Find where the given text appears and provide that cell's center as [x, y] coordinate. 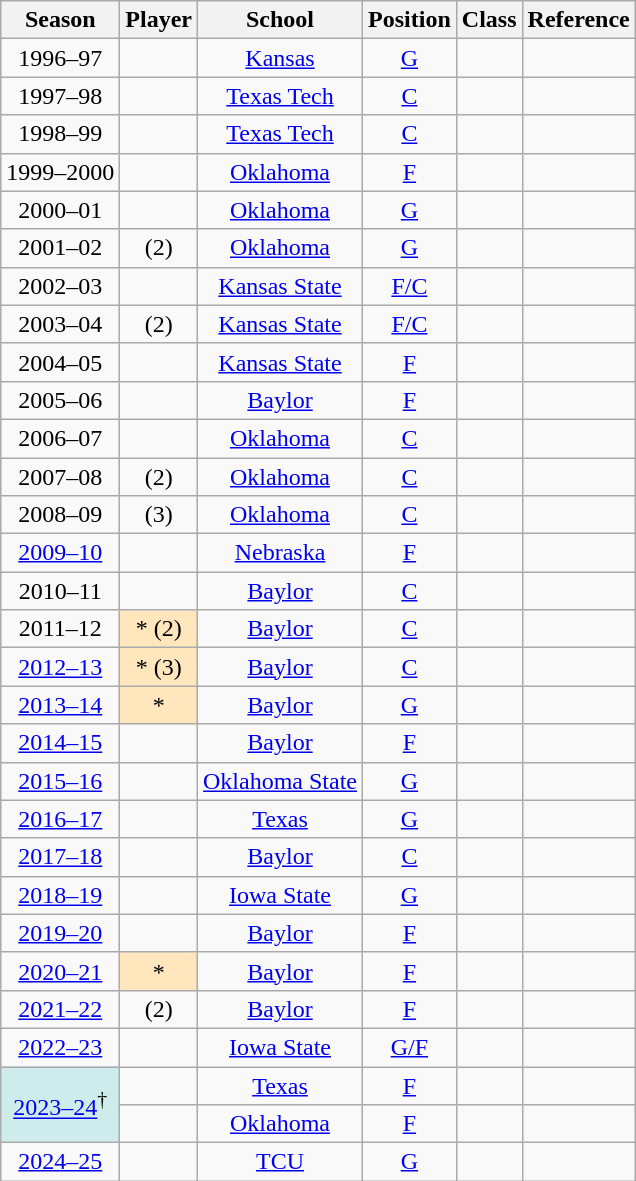
2013–14 [60, 705]
1996–97 [60, 58]
Player [159, 20]
2022–23 [60, 1047]
Position [410, 20]
2004–05 [60, 362]
2024–25 [60, 1162]
* (3) [159, 667]
2014–15 [60, 743]
2011–12 [60, 629]
2006–07 [60, 438]
2003–04 [60, 324]
2002–03 [60, 286]
2016–17 [60, 819]
2008–09 [60, 515]
2018–19 [60, 895]
(3) [159, 515]
2017–18 [60, 857]
Kansas [280, 58]
2023–24† [60, 1104]
1997–98 [60, 96]
2015–16 [60, 781]
2005–06 [60, 400]
School [280, 20]
2020–21 [60, 971]
1999–2000 [60, 172]
Reference [578, 20]
Oklahoma State [280, 781]
* (2) [159, 629]
2010–11 [60, 591]
Class [489, 20]
Nebraska [280, 553]
2019–20 [60, 933]
G/F [410, 1047]
2001–02 [60, 248]
2000–01 [60, 210]
2021–22 [60, 1009]
2007–08 [60, 477]
1998–99 [60, 134]
TCU [280, 1162]
2009–10 [60, 553]
2012–13 [60, 667]
Season [60, 20]
